Scan for the cell matching the given text and deliver its [X, Y] coordinate at center. 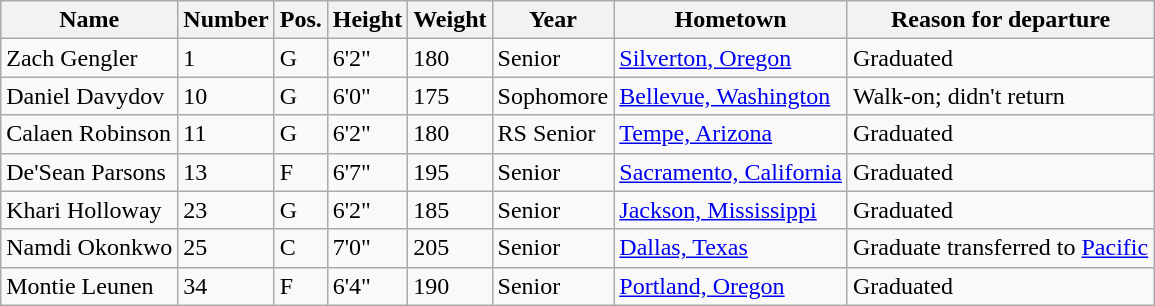
Calaen Robinson [90, 134]
C [300, 248]
Number [226, 20]
Tempe, Arizona [731, 134]
Sacramento, California [731, 172]
Portland, Oregon [731, 286]
De'Sean Parsons [90, 172]
6'4" [367, 286]
Namdi Okonkwo [90, 248]
Sophomore [553, 96]
Year [553, 20]
Height [367, 20]
34 [226, 286]
Dallas, Texas [731, 248]
RS Senior [553, 134]
1 [226, 58]
10 [226, 96]
Silverton, Oregon [731, 58]
Weight [450, 20]
11 [226, 134]
205 [450, 248]
13 [226, 172]
6'0" [367, 96]
6'7" [367, 172]
Walk-on; didn't return [1000, 96]
7'0" [367, 248]
Name [90, 20]
190 [450, 286]
Reason for departure [1000, 20]
25 [226, 248]
Daniel Davydov [90, 96]
Hometown [731, 20]
Zach Gengler [90, 58]
Jackson, Mississippi [731, 210]
Graduate transferred to Pacific [1000, 248]
Khari Holloway [90, 210]
Pos. [300, 20]
185 [450, 210]
23 [226, 210]
Montie Leunen [90, 286]
175 [450, 96]
Bellevue, Washington [731, 96]
195 [450, 172]
